Capture the cell that displays the provided text and extract its [X, Y] central coordinate. 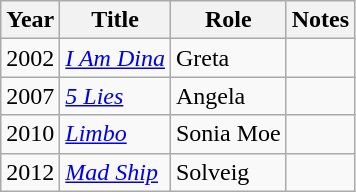
Notes [320, 20]
Sonia Moe [228, 134]
Greta [228, 58]
2012 [30, 172]
2002 [30, 58]
Solveig [228, 172]
Title [116, 20]
Mad Ship [116, 172]
Angela [228, 96]
5 Lies [116, 96]
Year [30, 20]
Limbo [116, 134]
I Am Dina [116, 58]
2010 [30, 134]
Role [228, 20]
2007 [30, 96]
